Output the [x, y] coordinate of the center of the cell containing the given text.  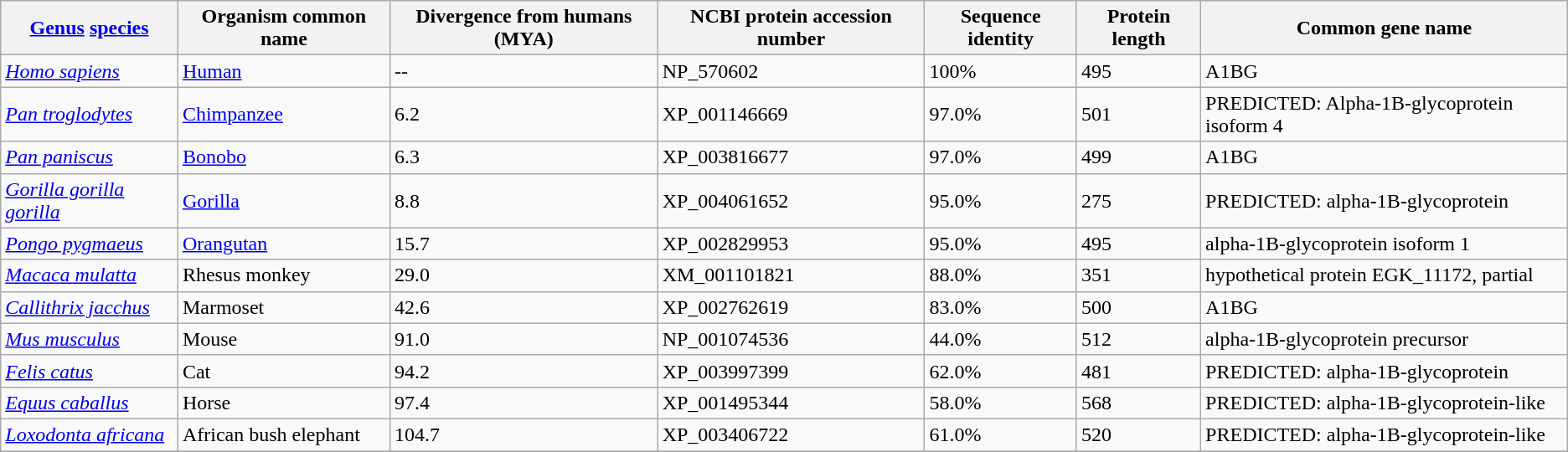
29.0 [524, 275]
Chimpanzee [283, 114]
Common gene name [1385, 28]
6.3 [524, 157]
Protein length [1138, 28]
Organism common name [283, 28]
Pongo pygmaeus [90, 244]
Pan paniscus [90, 157]
42.6 [524, 307]
Pan troglodytes [90, 114]
XP_002762619 [791, 307]
-- [524, 71]
62.0% [1001, 371]
Callithrix jacchus [90, 307]
hypothetical protein EGK_11172, partial [1385, 275]
499 [1138, 157]
91.0 [524, 339]
58.0% [1001, 403]
500 [1138, 307]
Homo sapiens [90, 71]
Felis catus [90, 371]
501 [1138, 114]
44.0% [1001, 339]
alpha-1B-glycoprotein precursor [1385, 339]
97.4 [524, 403]
104.7 [524, 434]
88.0% [1001, 275]
NCBI protein accession number [791, 28]
94.2 [524, 371]
83.0% [1001, 307]
XP_004061652 [791, 201]
Mouse [283, 339]
Gorilla [283, 201]
568 [1138, 403]
61.0% [1001, 434]
PREDICTED: Alpha-1B-glycoprotein isoform 4 [1385, 114]
Sequence identity [1001, 28]
481 [1138, 371]
XP_003997399 [791, 371]
Macaca mulatta [90, 275]
XP_001146669 [791, 114]
XP_001495344 [791, 403]
Genus species [90, 28]
275 [1138, 201]
Horse [283, 403]
8.8 [524, 201]
Divergence from humans (MYA) [524, 28]
520 [1138, 434]
Rhesus monkey [283, 275]
Gorilla gorilla gorilla [90, 201]
15.7 [524, 244]
XP_003406722 [791, 434]
100% [1001, 71]
NP_001074536 [791, 339]
alpha-1B-glycoprotein isoform 1 [1385, 244]
NP_570602 [791, 71]
XP_003816677 [791, 157]
Human [283, 71]
6.2 [524, 114]
Bonobo [283, 157]
African bush elephant [283, 434]
512 [1138, 339]
Orangutan [283, 244]
351 [1138, 275]
Cat [283, 371]
XM_001101821 [791, 275]
XP_002829953 [791, 244]
Marmoset [283, 307]
Equus caballus [90, 403]
Loxodonta africana [90, 434]
Mus musculus [90, 339]
